Search for the cell housing the specified text and yield its (X, Y) center coordinate. 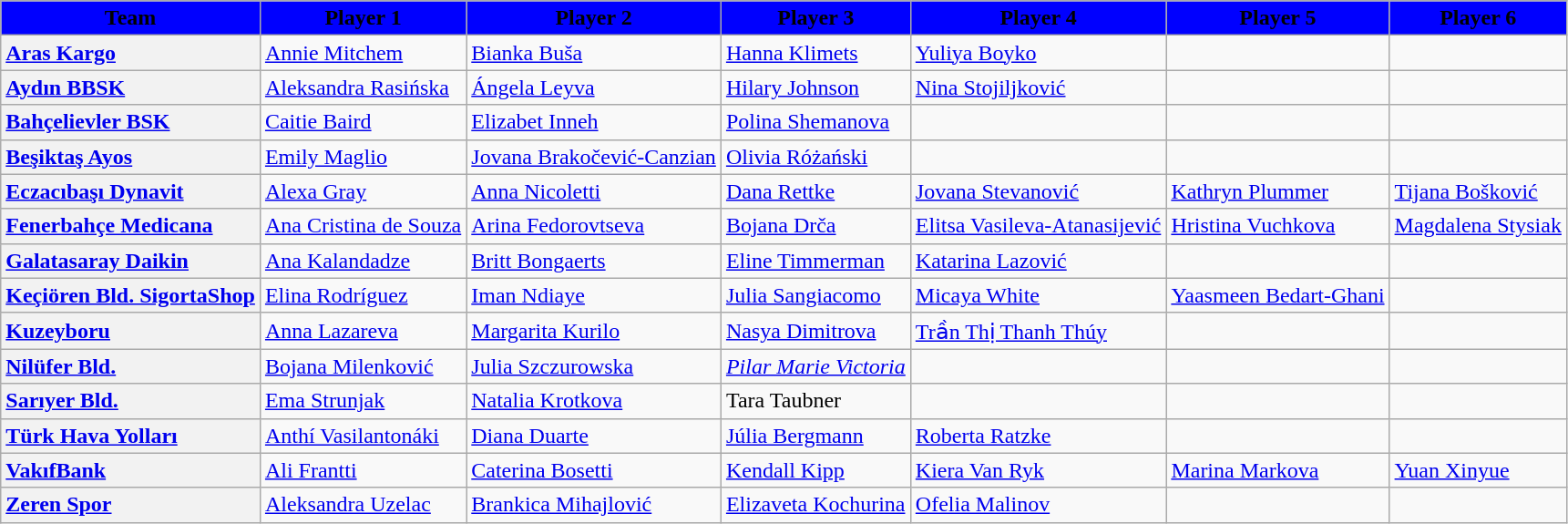
Roberta Ratzke (1039, 436)
Natalia Krotkova (594, 401)
Marina Markova (1277, 470)
Aydın BBSK (131, 87)
Ema Strunjak (363, 401)
Elina Rodríguez (363, 295)
Dana Rettke (815, 191)
Hristina Vuchkova (1277, 226)
Pilar Marie Victoria (815, 366)
Aleksandra Rasińska (363, 87)
Brankica Mihajlović (594, 505)
Beşiktaş Ayos (131, 157)
Anthí Vasilantonáki (363, 436)
Bahçelievler BSK (131, 122)
Player 1 (363, 18)
Julia Szczurowska (594, 366)
Diana Duarte (594, 436)
Bianka Buša (594, 53)
Player 3 (815, 18)
Arina Fedorovtseva (594, 226)
Emily Maglio (363, 157)
Player 2 (594, 18)
Team (131, 18)
Keçiören Bld. SigortaShop (131, 295)
Elizaveta Kochurina (815, 505)
Kendall Kipp (815, 470)
Júlia Bergmann (815, 436)
Julia Sangiacomo (815, 295)
Eczacıbaşı Dynavit (131, 191)
Zeren Spor (131, 505)
Kuzeyboru (131, 331)
Ana Cristina de Souza (363, 226)
Tijana Bošković (1478, 191)
Kathryn Plummer (1277, 191)
Trần Thị Thanh Thúy (1039, 331)
Fenerbahçe Medicana (131, 226)
Annie Mitchem (363, 53)
Magdalena Stysiak (1478, 226)
Ofelia Malinov (1039, 505)
Bojana Milenković (363, 366)
Player 4 (1039, 18)
Ana Kalandadze (363, 261)
Yuliya Boyko (1039, 53)
Sarıyer Bld. (131, 401)
Olivia Różański (815, 157)
Anna Nicoletti (594, 191)
Anna Lazareva (363, 331)
Hanna Klimets (815, 53)
Britt Bongaerts (594, 261)
Jovana Brakočević-Canzian (594, 157)
Nasya Dimitrova (815, 331)
Tara Taubner (815, 401)
Caterina Bosetti (594, 470)
Polina Shemanova (815, 122)
Nilüfer Bld. (131, 366)
Yaasmeen Bedart-Ghani (1277, 295)
Katarina Lazović (1039, 261)
Yuan Xinyue (1478, 470)
Jovana Stevanović (1039, 191)
Türk Hava Yolları (131, 436)
Elitsa Vasileva-Atanasijević (1039, 226)
Aleksandra Uzelac (363, 505)
Aras Kargo (131, 53)
Alexa Gray (363, 191)
Player 5 (1277, 18)
Iman Ndiaye (594, 295)
Elizabet Inneh (594, 122)
Micaya White (1039, 295)
Hilary Johnson (815, 87)
Ali Frantti (363, 470)
Player 6 (1478, 18)
Ángela Leyva (594, 87)
VakıfBank (131, 470)
Eline Timmerman (815, 261)
Kiera Van Ryk (1039, 470)
Margarita Kurilo (594, 331)
Bojana Drča (815, 226)
Caitie Baird (363, 122)
Nina Stojiljković (1039, 87)
Galatasaray Daikin (131, 261)
